For the text-containing cell, return its midpoint in [X, Y] coordinate format. 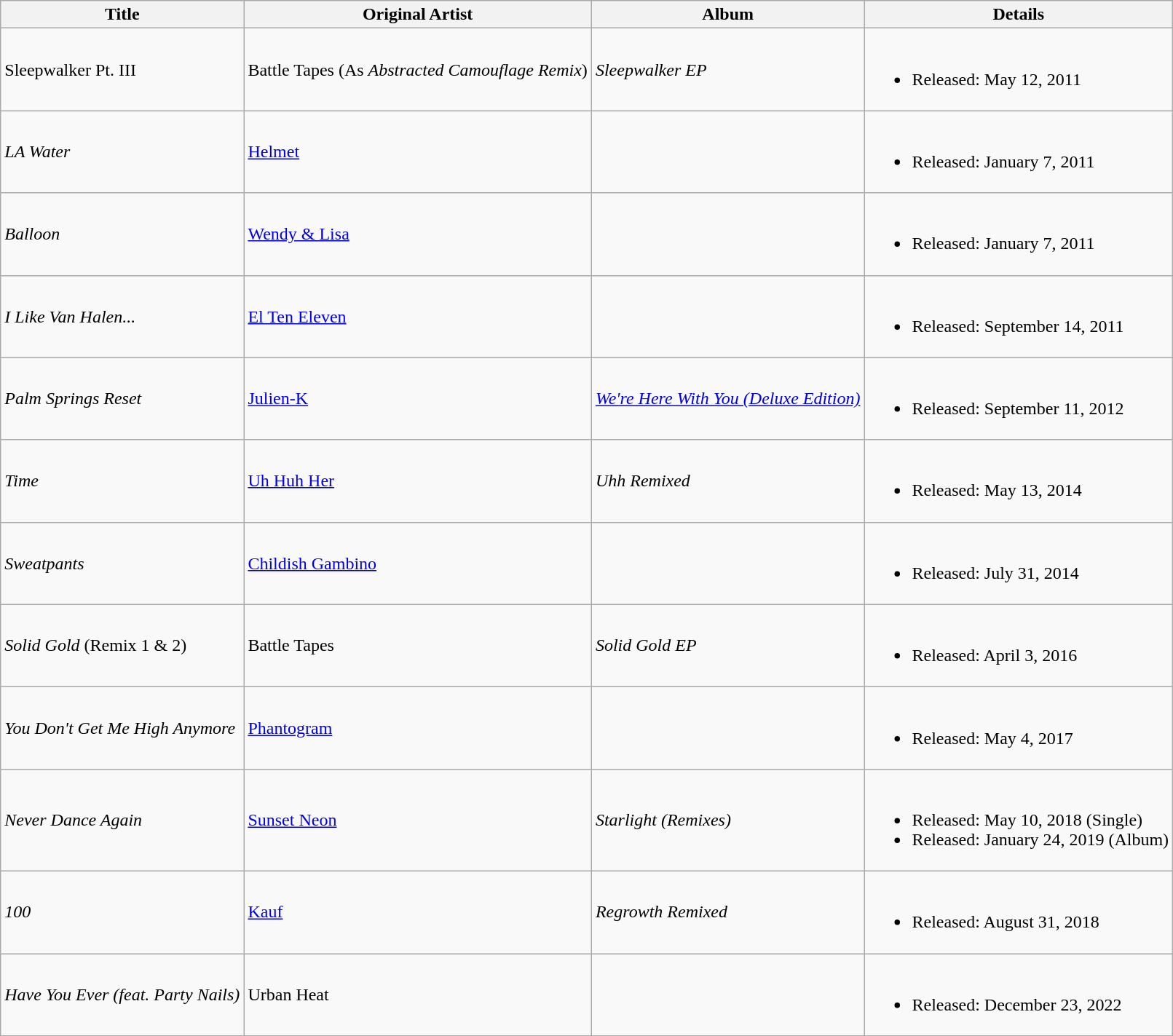
100 [122, 912]
Released: April 3, 2016 [1019, 645]
El Ten Eleven [418, 316]
Time [122, 481]
Released: May 10, 2018 (Single)Released: January 24, 2019 (Album) [1019, 820]
Sunset Neon [418, 820]
You Don't Get Me High Anymore [122, 728]
Sleepwalker EP [728, 70]
Balloon [122, 234]
LA Water [122, 151]
Original Artist [418, 15]
Wendy & Lisa [418, 234]
I Like Van Halen... [122, 316]
Released: September 14, 2011 [1019, 316]
Released: May 13, 2014 [1019, 481]
Album [728, 15]
Released: May 12, 2011 [1019, 70]
Have You Ever (feat. Party Nails) [122, 995]
We're Here With You (Deluxe Edition) [728, 399]
Uhh Remixed [728, 481]
Title [122, 15]
Never Dance Again [122, 820]
Helmet [418, 151]
Sleepwalker Pt. III [122, 70]
Julien-K [418, 399]
Battle Tapes [418, 645]
Released: July 31, 2014 [1019, 564]
Battle Tapes (As Abstracted Camouflage Remix) [418, 70]
Starlight (Remixes) [728, 820]
Released: September 11, 2012 [1019, 399]
Urban Heat [418, 995]
Regrowth Remixed [728, 912]
Released: August 31, 2018 [1019, 912]
Childish Gambino [418, 564]
Released: December 23, 2022 [1019, 995]
Phantogram [418, 728]
Palm Springs Reset [122, 399]
Details [1019, 15]
Uh Huh Her [418, 481]
Sweatpants [122, 564]
Solid Gold EP [728, 645]
Kauf [418, 912]
Released: May 4, 2017 [1019, 728]
Solid Gold (Remix 1 & 2) [122, 645]
